Capture the cell that displays the provided text and extract its (X, Y) central coordinate. 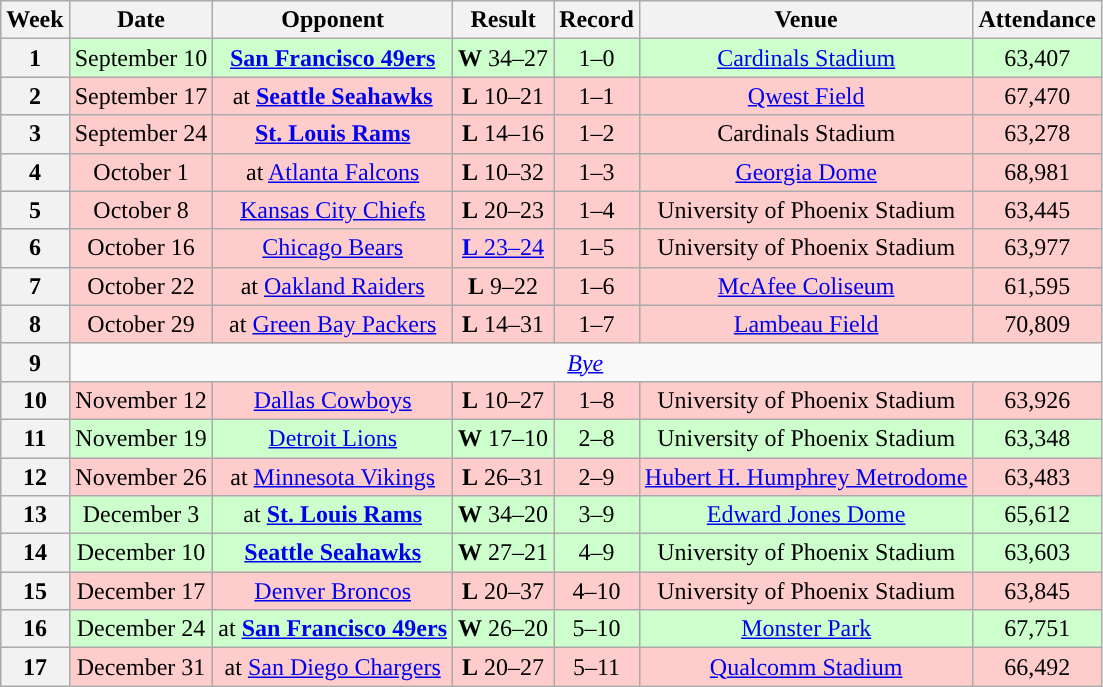
December 17 (141, 591)
15 (35, 591)
L 9–22 (504, 286)
L 26–31 (504, 477)
12 (35, 477)
Denver Broncos (333, 591)
October 29 (141, 324)
September 10 (141, 58)
W 17–10 (504, 438)
L 10–27 (504, 400)
Detroit Lions (333, 438)
1–3 (597, 172)
L 10–21 (504, 96)
63,603 (1037, 553)
L 14–16 (504, 134)
1 (35, 58)
1–1 (597, 96)
St. Louis Rams (333, 134)
63,483 (1037, 477)
at Green Bay Packers (333, 324)
6 (35, 248)
W 34–27 (504, 58)
L 23–24 (504, 248)
at Oakland Raiders (333, 286)
L 14–31 (504, 324)
L 20–27 (504, 667)
63,845 (1037, 591)
70,809 (1037, 324)
68,981 (1037, 172)
63,445 (1037, 210)
December 10 (141, 553)
17 (35, 667)
4 (35, 172)
Kansas City Chiefs (333, 210)
November 19 (141, 438)
at Minnesota Vikings (333, 477)
at Seattle Seahawks (333, 96)
Lambeau Field (806, 324)
67,470 (1037, 96)
Venue (806, 20)
16 (35, 629)
Attendance (1037, 20)
2 (35, 96)
Chicago Bears (333, 248)
Qualcomm Stadium (806, 667)
14 (35, 553)
Dallas Cowboys (333, 400)
Opponent (333, 20)
October 1 (141, 172)
W 27–21 (504, 553)
Seattle Seahawks (333, 553)
December 31 (141, 667)
Week (35, 20)
5–10 (597, 629)
Edward Jones Dome (806, 515)
66,492 (1037, 667)
11 (35, 438)
October 22 (141, 286)
September 17 (141, 96)
63,977 (1037, 248)
65,612 (1037, 515)
7 (35, 286)
September 24 (141, 134)
67,751 (1037, 629)
63,926 (1037, 400)
8 (35, 324)
at San Francisco 49ers (333, 629)
1–2 (597, 134)
Record (597, 20)
Date (141, 20)
Monster Park (806, 629)
1–5 (597, 248)
L 10–32 (504, 172)
4–10 (597, 591)
December 24 (141, 629)
October 16 (141, 248)
1–7 (597, 324)
W 26–20 (504, 629)
1–0 (597, 58)
December 3 (141, 515)
Bye (585, 362)
W 34–20 (504, 515)
at Atlanta Falcons (333, 172)
61,595 (1037, 286)
1–4 (597, 210)
2–8 (597, 438)
at St. Louis Rams (333, 515)
L 20–37 (504, 591)
San Francisco 49ers (333, 58)
October 8 (141, 210)
13 (35, 515)
63,348 (1037, 438)
4–9 (597, 553)
3 (35, 134)
3–9 (597, 515)
at San Diego Chargers (333, 667)
1–6 (597, 286)
Georgia Dome (806, 172)
63,407 (1037, 58)
Qwest Field (806, 96)
November 26 (141, 477)
L 20–23 (504, 210)
9 (35, 362)
5–11 (597, 667)
10 (35, 400)
2–9 (597, 477)
Hubert H. Humphrey Metrodome (806, 477)
1–8 (597, 400)
Result (504, 20)
November 12 (141, 400)
63,278 (1037, 134)
5 (35, 210)
McAfee Coliseum (806, 286)
